Identify which cell holds the provided text, then report its [x, y] central coordinate. 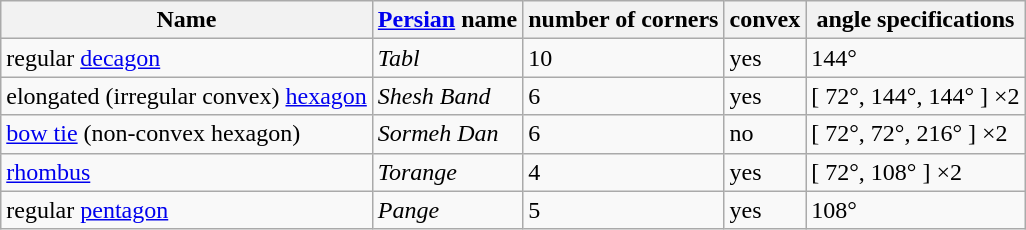
rhombus [187, 172]
5 [624, 210]
bow tie (non-convex hexagon) [187, 134]
[ 72°, 108° ] ×2 [916, 172]
Name [187, 20]
Persian name [447, 20]
[ 72°, 144°, 144° ] ×2 [916, 96]
Tabl [447, 58]
108° [916, 210]
Shesh Band [447, 96]
10 [624, 58]
angle specifications [916, 20]
elongated (irregular convex) hexagon [187, 96]
Torange [447, 172]
regular decagon [187, 58]
Sormeh Dan [447, 134]
regular pentagon [187, 210]
4 [624, 172]
convex [765, 20]
144° [916, 58]
number of corners [624, 20]
no [765, 134]
Pange [447, 210]
[ 72°, 72°, 216° ] ×2 [916, 134]
